Find where the given text appears and provide that cell's center as [X, Y] coordinate. 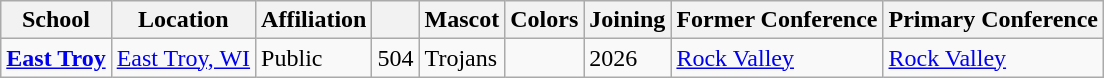
Public [314, 58]
Location [183, 20]
Mascot [462, 20]
Affiliation [314, 20]
Primary Conference [994, 20]
Joining [628, 20]
2026 [628, 58]
504 [396, 58]
East Troy [56, 58]
School [56, 20]
Trojans [462, 58]
Former Conference [777, 20]
East Troy, WI [183, 58]
Colors [544, 20]
